Search for the cell housing the specified text and yield its (x, y) center coordinate. 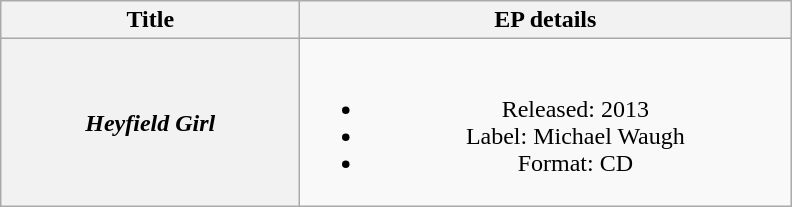
Title (150, 20)
Heyfield Girl (150, 122)
Released: 2013Label: Michael WaughFormat: CD (546, 122)
EP details (546, 20)
